Detect which cell encompasses the target text, then output its (x, y) center coordinate. 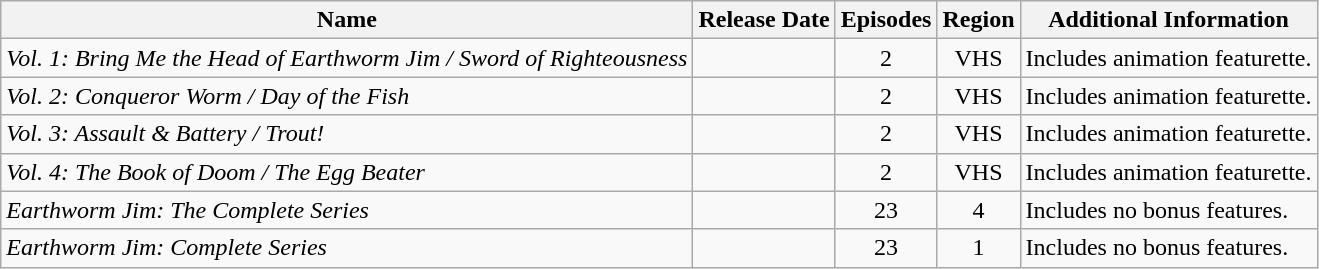
Episodes (886, 20)
Additional Information (1168, 20)
Name (347, 20)
Region (978, 20)
Earthworm Jim: The Complete Series (347, 210)
Release Date (764, 20)
4 (978, 210)
Vol. 3: Assault & Battery / Trout! (347, 134)
Vol. 2: Conqueror Worm / Day of the Fish (347, 96)
Earthworm Jim: Complete Series (347, 248)
Vol. 4: The Book of Doom / The Egg Beater (347, 172)
1 (978, 248)
Vol. 1: Bring Me the Head of Earthworm Jim / Sword of Righteousness (347, 58)
